Return (x, y) of the center of cell containing provided text 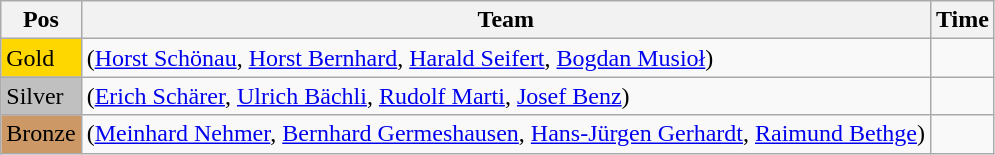
Pos (41, 20)
(Horst Schönau, Horst Bernhard, Harald Seifert, Bogdan Musioł) (506, 58)
Bronze (41, 134)
Gold (41, 58)
(Erich Schärer, Ulrich Bächli, Rudolf Marti, Josef Benz) (506, 96)
Silver (41, 96)
Team (506, 20)
Time (963, 20)
(Meinhard Nehmer, Bernhard Germeshausen, Hans-Jürgen Gerhardt, Raimund Bethge) (506, 134)
